Scan for the cell matching the given text and deliver its [X, Y] coordinate at center. 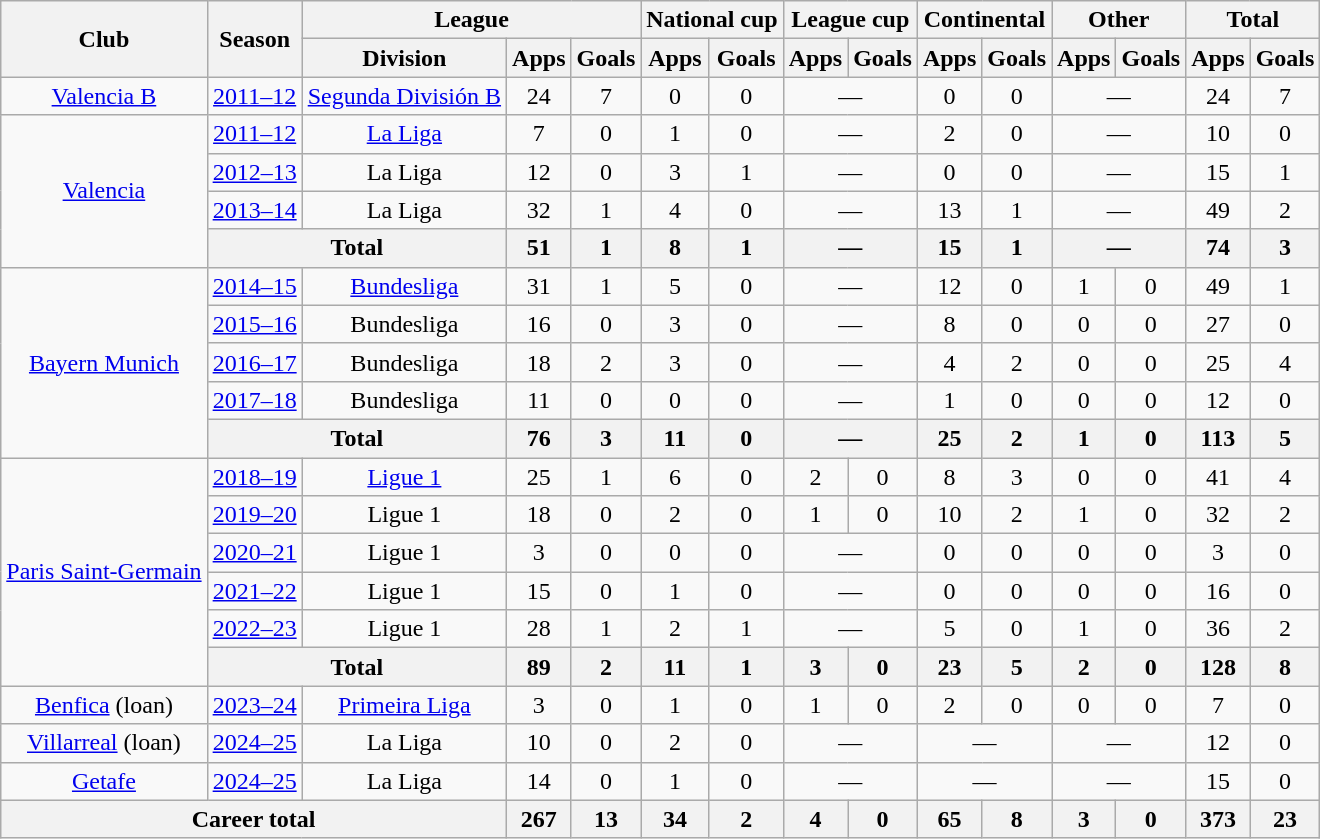
76 [539, 438]
Club [104, 39]
28 [539, 629]
36 [1218, 629]
Villarreal (loan) [104, 743]
Primeira Liga [404, 705]
Continental [984, 20]
Bayern Munich [104, 362]
Career total [254, 819]
373 [1218, 819]
Valencia B [104, 96]
2015–16 [254, 324]
2017–18 [254, 400]
89 [539, 667]
128 [1218, 667]
2021–22 [254, 591]
Segunda División B [404, 96]
2019–20 [254, 515]
Getafe [104, 781]
Season [254, 39]
Benfica (loan) [104, 705]
League [472, 20]
Other [1119, 20]
2016–17 [254, 362]
Paris Saint-Germain [104, 572]
2023–24 [254, 705]
2014–15 [254, 286]
27 [1218, 324]
Valencia [104, 191]
267 [539, 819]
113 [1218, 438]
National cup [712, 20]
2012–13 [254, 172]
2022–23 [254, 629]
14 [539, 781]
Division [404, 58]
2020–21 [254, 553]
League cup [850, 20]
41 [1218, 477]
34 [675, 819]
65 [949, 819]
6 [675, 477]
2013–14 [254, 210]
51 [539, 248]
31 [539, 286]
74 [1218, 248]
2018–19 [254, 477]
